Extract the [x, y] coordinate from the center of the cell holding the provided text.  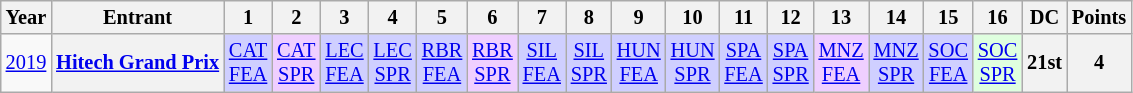
SPASPR [791, 63]
Entrant [138, 17]
RBRFEA [442, 63]
SOCSPR [998, 63]
HUNSPR [693, 63]
SILFEA [542, 63]
SPAFEA [743, 63]
7 [542, 17]
RBRSPR [492, 63]
9 [639, 17]
8 [589, 17]
3 [344, 17]
LECSPR [393, 63]
12 [791, 17]
2019 [26, 63]
14 [896, 17]
10 [693, 17]
15 [948, 17]
CATSPR [296, 63]
11 [743, 17]
SILSPR [589, 63]
6 [492, 17]
Year [26, 17]
DC [1044, 17]
2 [296, 17]
LECFEA [344, 63]
CATFEA [248, 63]
21st [1044, 63]
MNZSPR [896, 63]
13 [842, 17]
SOCFEA [948, 63]
Points [1099, 17]
1 [248, 17]
16 [998, 17]
HUNFEA [639, 63]
5 [442, 17]
MNZFEA [842, 63]
Hitech Grand Prix [138, 63]
